Search for the cell housing the specified text and yield its [X, Y] center coordinate. 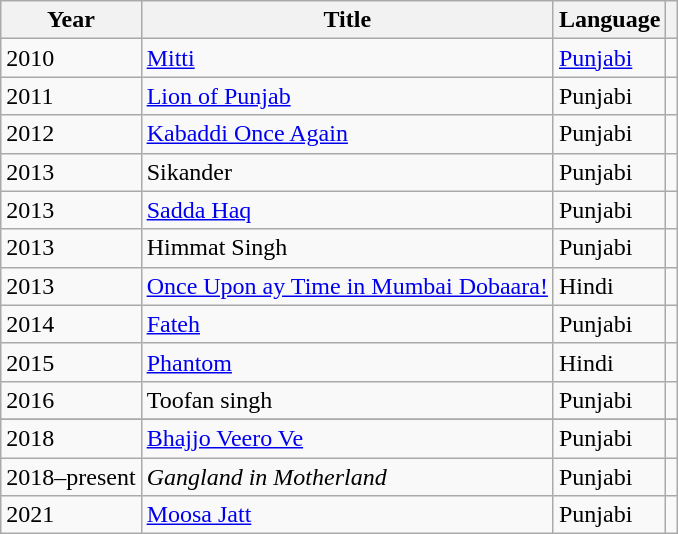
2014 [71, 324]
2012 [71, 134]
Moosa Jatt [347, 515]
2021 [71, 515]
Himmat Singh [347, 248]
2011 [71, 96]
2016 [71, 400]
2015 [71, 362]
2018–present [71, 477]
Fateh [347, 324]
Sadda Haq [347, 210]
Bhajjo Veero Ve [347, 438]
Year [71, 20]
2018 [71, 438]
Lion of Punjab [347, 96]
Kabaddi Once Again [347, 134]
Language [609, 20]
Once Upon ay Time in Mumbai Dobaara! [347, 286]
Mitti [347, 58]
Sikander [347, 172]
Phantom [347, 362]
Toofan singh [347, 400]
2010 [71, 58]
Gangland in Motherland [347, 477]
Title [347, 20]
